Scan for the cell matching the given text and deliver its (X, Y) coordinate at center. 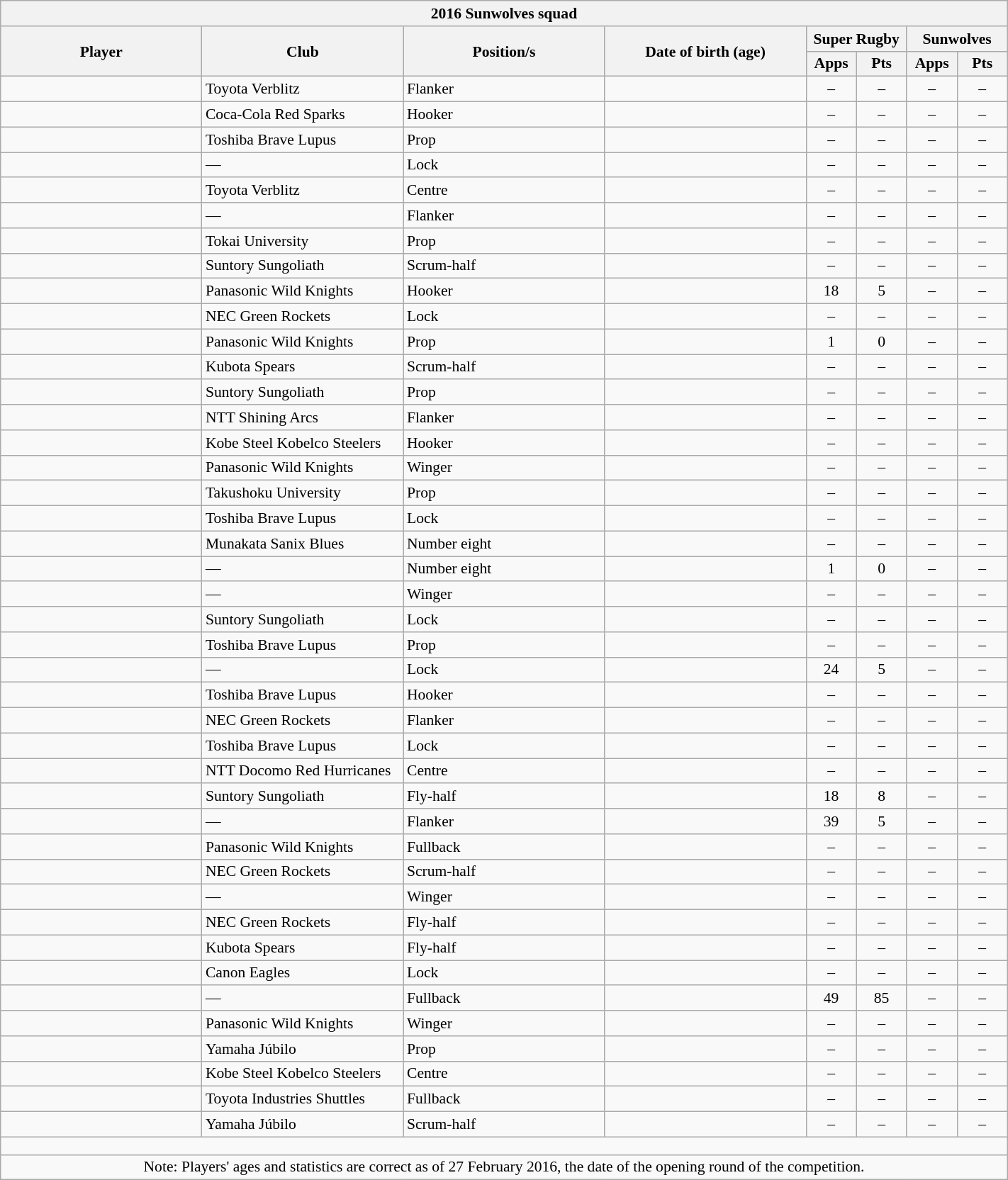
Sunwolves (957, 39)
Toyota Industries Shuttles (303, 1099)
Position/s (504, 51)
2016 Sunwolves squad (504, 13)
Coca-Cola Red Sparks (303, 115)
Club (303, 51)
Canon Eagles (303, 973)
24 (831, 670)
Super Rugby (856, 39)
Date of birth (age) (705, 51)
Munakata Sanix Blues (303, 544)
Takushoku University (303, 493)
49 (831, 999)
Player (101, 51)
39 (831, 821)
8 (882, 797)
NTT Docomo Red Hurricanes (303, 771)
NTT Shining Arcs (303, 417)
Tokai University (303, 241)
85 (882, 999)
Note: Players' ages and statistics are correct as of 27 February 2016, the date of the opening round of the competition. (504, 1167)
